Extract the [X, Y] coordinate from the center of the cell holding the provided text.  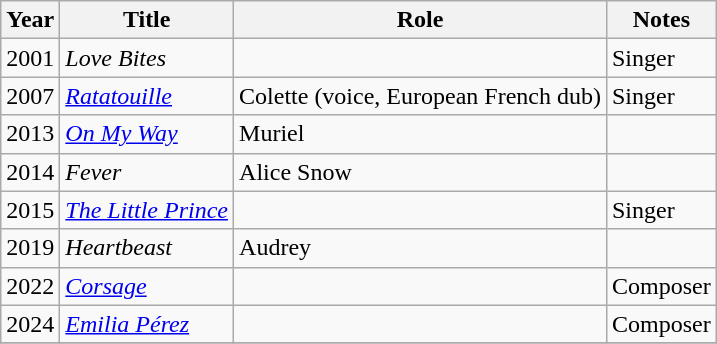
Audrey [420, 248]
Year [30, 20]
Muriel [420, 134]
Fever [147, 172]
2024 [30, 324]
Emilia Pérez [147, 324]
Heartbeast [147, 248]
Title [147, 20]
Colette (voice, European French dub) [420, 96]
2019 [30, 248]
2007 [30, 96]
2015 [30, 210]
Corsage [147, 286]
2014 [30, 172]
Alice Snow [420, 172]
The Little Prince [147, 210]
Role [420, 20]
Notes [661, 20]
Ratatouille [147, 96]
Love Bites [147, 58]
2013 [30, 134]
On My Way [147, 134]
2022 [30, 286]
2001 [30, 58]
